Identify which cell holds the provided text, then report its (x, y) central coordinate. 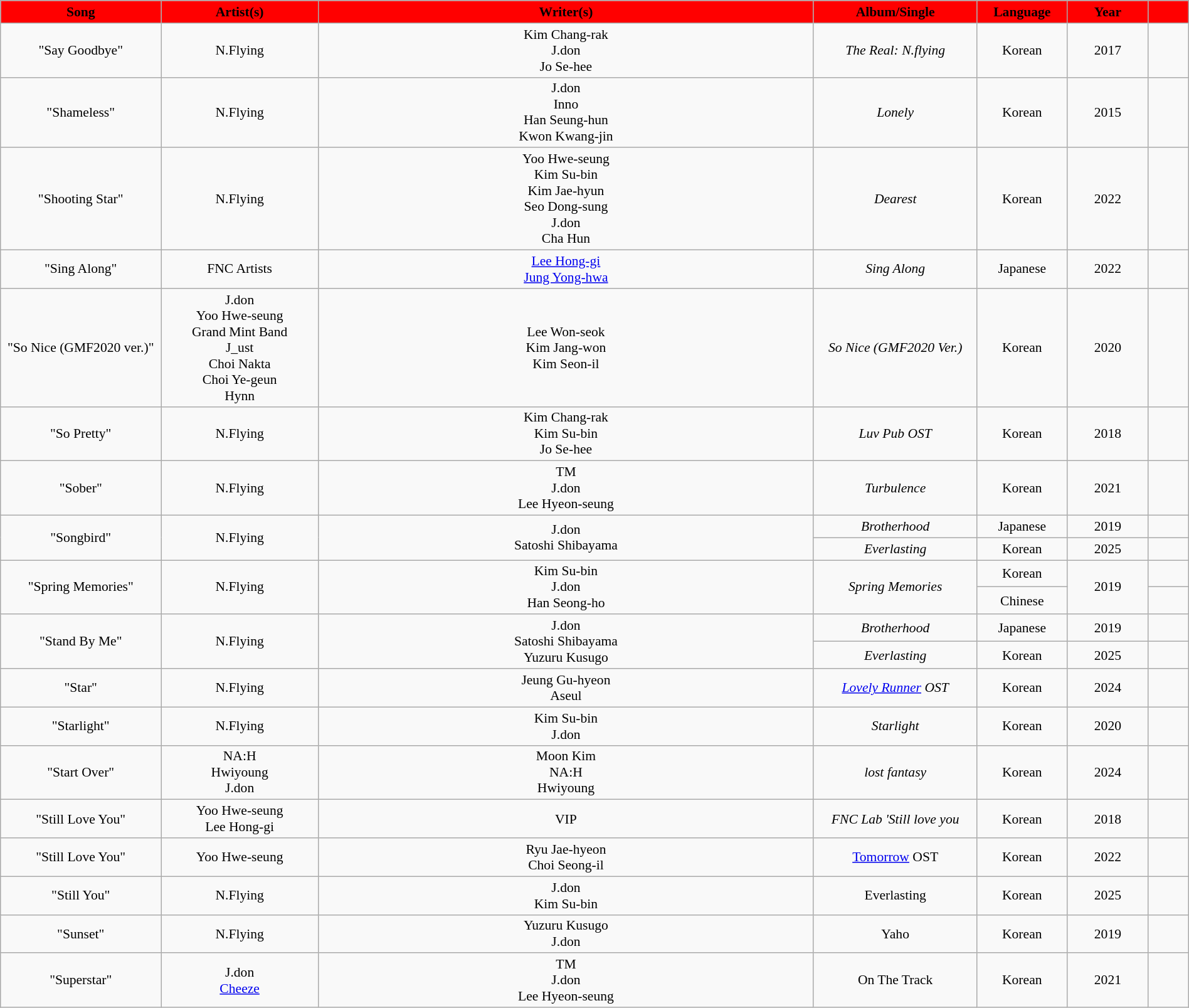
Lovely Runner OST (896, 687)
Moon Kim NA:H Hwiyoung (566, 773)
2017 (1107, 50)
"Still You" (81, 896)
Language (1022, 12)
"Superstar" (81, 980)
Yuzuru Kusugo J.don (566, 933)
Lonely (896, 112)
J.don Yoo Hwe-seung Grand Mint Band J_ust Choi Nakta Choi Ye-geun Hynn (240, 347)
"Sober" (81, 488)
J.don Satoshi Shibayama (566, 537)
Yoo Hwe-seung Kim Su-bin Kim Jae-hyun Seo Dong-sung J.don Cha Hun (566, 198)
Yaho (896, 933)
"Shameless" (81, 112)
NA:H Hwiyoung J.don (240, 773)
Yoo Hwe-seung (240, 857)
"So Pretty" (81, 434)
So Nice (GMF2020 Ver.) (896, 347)
Kim Chang-rak J.don Jo Se-hee (566, 50)
FNC Lab 'Still love you (896, 819)
J.don Inno Han Seung-hun Kwon Kwang-jin (566, 112)
Kim Su-bin J.don Han Seong-ho (566, 587)
"Spring Memories" (81, 587)
J.don Kim Su-bin (566, 896)
"Shooting Star" (81, 198)
Dearest (896, 198)
Lee Won-seok Kim Jang-won Kim Seon-il (566, 347)
"Star" (81, 687)
"Say Goodbye" (81, 50)
Tomorrow OST (896, 857)
Kim Su-bin J.don (566, 726)
Artist(s) (240, 12)
J.don Satoshi Shibayama Yuzuru Kusugo (566, 641)
Kim Chang-rak Kim Su-bin Jo Se-hee (566, 434)
VIP (566, 819)
FNC Artists (240, 268)
Yoo Hwe-seung Lee Hong-gi (240, 819)
"Sunset" (81, 933)
2015 (1107, 112)
"Start Over" (81, 773)
"Songbird" (81, 537)
Turbulence (896, 488)
Starlight (896, 726)
"Sing Along" (81, 268)
Ryu Jae-hyeon Choi Seong-il (566, 857)
Writer(s) (566, 12)
Spring Memories (896, 587)
J.don Cheeze (240, 980)
"So Nice (GMF2020 ver.)" (81, 347)
Song (81, 12)
"Starlight" (81, 726)
lost fantasy (896, 773)
Chinese (1022, 601)
Jeung Gu-hyeon Aseul (566, 687)
Year (1107, 12)
Album/Single (896, 12)
Sing Along (896, 268)
Luv Pub OST (896, 434)
"Stand By Me" (81, 641)
The Real: N.flying (896, 50)
On The Track (896, 980)
Lee Hong-gi Jung Yong-hwa (566, 268)
